Provide the [X, Y] coordinate of the cell's center where the given text is located.  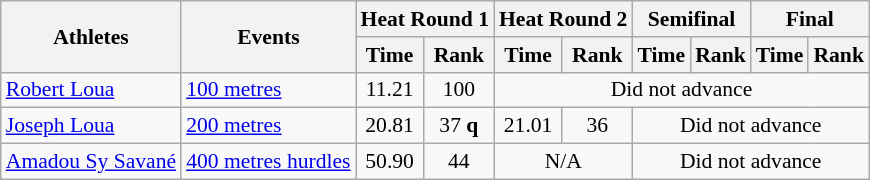
Final [810, 19]
11.21 [390, 90]
36 [597, 126]
N/A [563, 162]
21.01 [528, 126]
400 metres hurdles [268, 162]
200 metres [268, 126]
Events [268, 36]
100 [459, 90]
37 q [459, 126]
Athletes [91, 36]
Heat Round 1 [425, 19]
Robert Loua [91, 90]
100 metres [268, 90]
20.81 [390, 126]
50.90 [390, 162]
Heat Round 2 [563, 19]
Joseph Loua [91, 126]
Amadou Sy Savané [91, 162]
Semifinal [691, 19]
44 [459, 162]
